Pinpoint the cell where the given text exists, returning its [X, Y] midpoint coordinate. 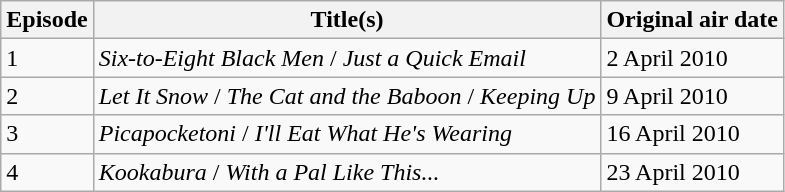
16 April 2010 [692, 134]
2 [47, 96]
Original air date [692, 20]
23 April 2010 [692, 172]
Picapocketoni / I'll Eat What He's Wearing [347, 134]
Episode [47, 20]
Six-to-Eight Black Men / Just a Quick Email [347, 58]
4 [47, 172]
3 [47, 134]
1 [47, 58]
Title(s) [347, 20]
9 April 2010 [692, 96]
Let It Snow / The Cat and the Baboon / Keeping Up [347, 96]
Kookabura / With a Pal Like This... [347, 172]
2 April 2010 [692, 58]
